From the cell containing the given text, extract its center point as [X, Y] coordinate. 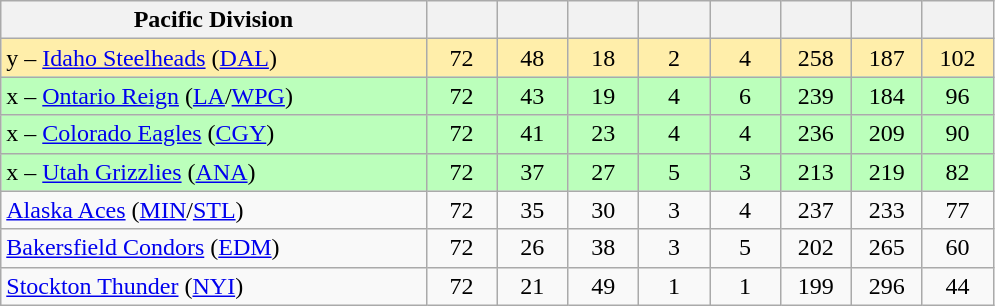
Alaska Aces (MIN/STL) [214, 210]
27 [604, 172]
233 [886, 210]
37 [532, 172]
2 [674, 58]
90 [958, 134]
219 [886, 172]
60 [958, 248]
Pacific Division [214, 20]
23 [604, 134]
187 [886, 58]
209 [886, 134]
x – Ontario Reign (LA/WPG) [214, 96]
49 [604, 286]
Stockton Thunder (NYI) [214, 286]
82 [958, 172]
35 [532, 210]
48 [532, 58]
y – Idaho Steelheads (DAL) [214, 58]
202 [816, 248]
77 [958, 210]
96 [958, 96]
265 [886, 248]
237 [816, 210]
43 [532, 96]
41 [532, 134]
30 [604, 210]
44 [958, 286]
236 [816, 134]
239 [816, 96]
184 [886, 96]
Bakersfield Condors (EDM) [214, 248]
18 [604, 58]
38 [604, 248]
6 [746, 96]
x – Colorado Eagles (CGY) [214, 134]
199 [816, 286]
19 [604, 96]
258 [816, 58]
102 [958, 58]
21 [532, 286]
213 [816, 172]
x – Utah Grizzlies (ANA) [214, 172]
26 [532, 248]
296 [886, 286]
